Scan for the cell matching the given text and deliver its (X, Y) coordinate at center. 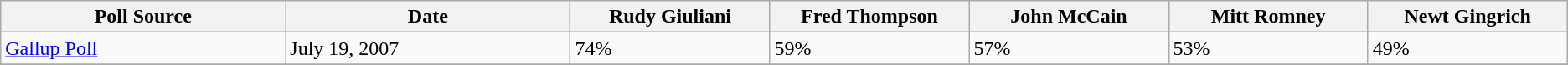
Fred Thompson (869, 17)
John McCain (1069, 17)
Mitt Romney (1268, 17)
Rudy Giuliani (670, 17)
57% (1069, 48)
Poll Source (143, 17)
49% (1467, 48)
Newt Gingrich (1467, 17)
Date (428, 17)
53% (1268, 48)
59% (869, 48)
July 19, 2007 (428, 48)
74% (670, 48)
Gallup Poll (143, 48)
